Extract the (x, y) coordinate from the center of the cell holding the provided text.  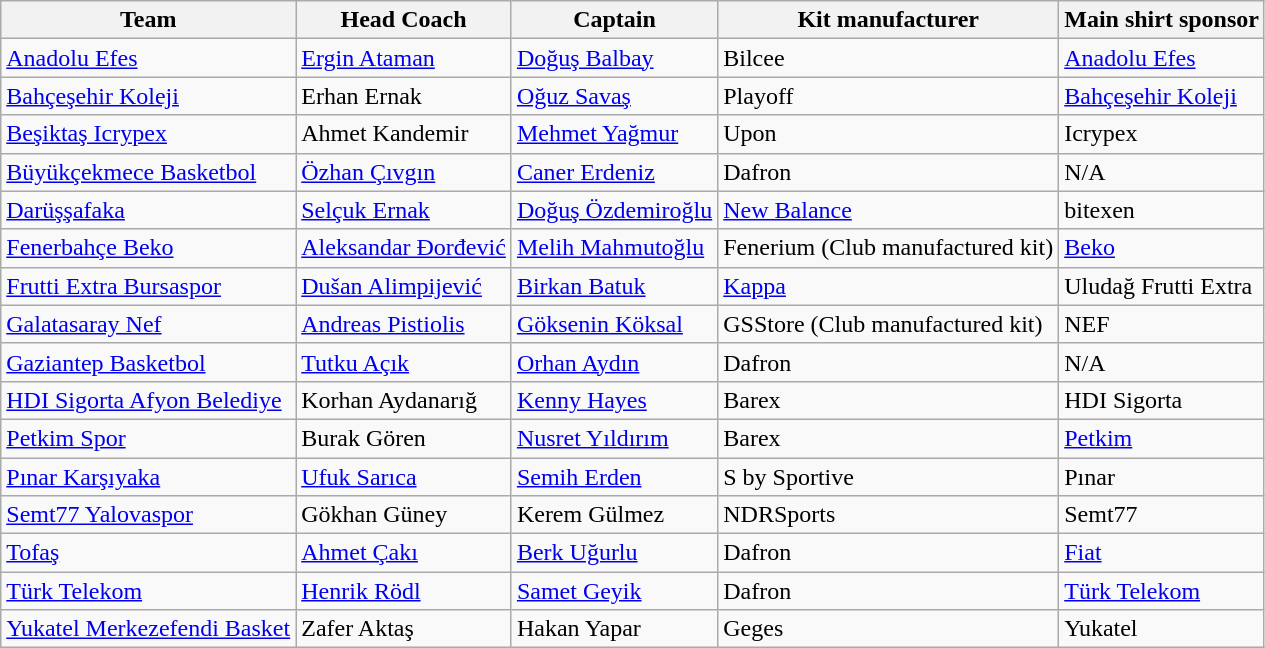
Gaziantep Basketbol (148, 362)
Ufuk Sarıca (404, 477)
Selçuk Ernak (404, 210)
Ergin Ataman (404, 58)
Melih Mahmutoğlu (614, 248)
Fenerium (Club manufactured kit) (888, 248)
Tutku Açık (404, 362)
Samet Geyik (614, 591)
Pınar Karşıyaka (148, 477)
Main shirt sponsor (1162, 20)
Orhan Aydın (614, 362)
New Balance (888, 210)
Pınar (1162, 477)
Gökhan Güney (404, 515)
Özhan Çıvgın (404, 172)
Beşiktaş Icrypex (148, 134)
Icrypex (1162, 134)
Semih Erden (614, 477)
Captain (614, 20)
Andreas Pistiolis (404, 324)
Caner Erdeniz (614, 172)
Berk Uğurlu (614, 553)
Head Coach (404, 20)
Frutti Extra Bursaspor (148, 286)
Ahmet Çakı (404, 553)
Playoff (888, 96)
Petkim (1162, 438)
bitexen (1162, 210)
Doğuş Özdemiroğlu (614, 210)
HDI Sigorta (1162, 400)
Ahmet Kandemir (404, 134)
Birkan Batuk (614, 286)
Büyükçekmece Basketbol (148, 172)
Fiat (1162, 553)
Oğuz Savaş (614, 96)
Kenny Hayes (614, 400)
Korhan Aydanarığ (404, 400)
Zafer Aktaş (404, 629)
Upon (888, 134)
Dušan Alimpijević (404, 286)
Kappa (888, 286)
Geges (888, 629)
Fenerbahçe Beko (148, 248)
Yukatel Merkezefendi Basket (148, 629)
Bilcee (888, 58)
Semt77 (1162, 515)
Darüşşafaka (148, 210)
GSStore (Club manufactured kit) (888, 324)
NEF (1162, 324)
Nusret Yıldırım (614, 438)
Doğuş Balbay (614, 58)
Aleksandar Đorđević (404, 248)
HDI Sigorta Afyon Belediye (148, 400)
Kerem Gülmez (614, 515)
Mehmet Yağmur (614, 134)
Petkim Spor (148, 438)
Göksenin Köksal (614, 324)
Henrik Rödl (404, 591)
S by Sportive (888, 477)
Burak Gören (404, 438)
Kit manufacturer (888, 20)
Tofaş (148, 553)
Hakan Yapar (614, 629)
NDRSports (888, 515)
Semt77 Yalovaspor (148, 515)
Erhan Ernak (404, 96)
Beko (1162, 248)
Yukatel (1162, 629)
Team (148, 20)
Uludağ Frutti Extra (1162, 286)
Galatasaray Nef (148, 324)
